Output the [X, Y] coordinate of the center of the cell containing the given text.  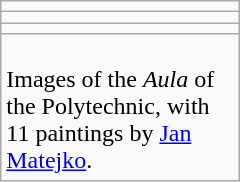
Images of the Aula of the Polytechnic, with 11 paintings by Jan Matejko. [120, 107]
